Provide the [x, y] coordinate of the cell's center where the given text is located.  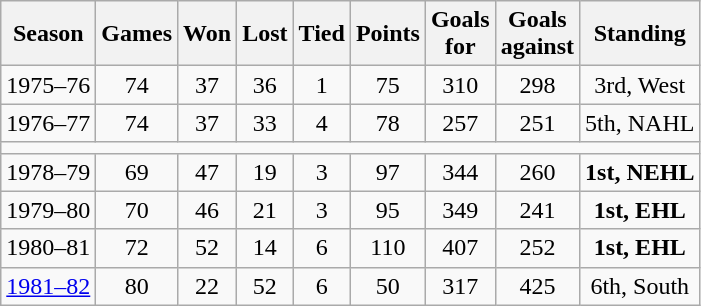
69 [137, 172]
1 [322, 85]
1979–80 [48, 210]
349 [460, 210]
22 [208, 286]
Goalsagainst [537, 34]
97 [388, 172]
36 [265, 85]
Standing [640, 34]
298 [537, 85]
75 [388, 85]
95 [388, 210]
Tied [322, 34]
Season [48, 34]
19 [265, 172]
6th, South [640, 286]
80 [137, 286]
252 [537, 248]
47 [208, 172]
70 [137, 210]
110 [388, 248]
257 [460, 123]
310 [460, 85]
3rd, West [640, 85]
344 [460, 172]
72 [137, 248]
317 [460, 286]
Won [208, 34]
50 [388, 286]
1st, NEHL [640, 172]
21 [265, 210]
1980–81 [48, 248]
Goalsfor [460, 34]
1975–76 [48, 85]
425 [537, 286]
1978–79 [48, 172]
Games [137, 34]
251 [537, 123]
14 [265, 248]
78 [388, 123]
5th, NAHL [640, 123]
Lost [265, 34]
1976–77 [48, 123]
241 [537, 210]
Points [388, 34]
4 [322, 123]
33 [265, 123]
407 [460, 248]
46 [208, 210]
260 [537, 172]
1981–82 [48, 286]
